Detect which cell encompasses the target text, then output its [X, Y] center coordinate. 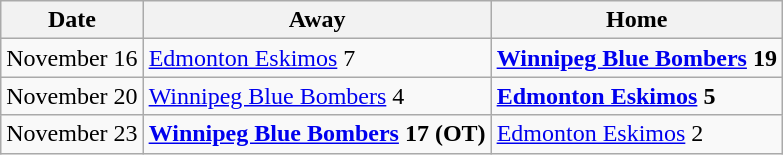
Edmonton Eskimos 7 [317, 58]
Winnipeg Blue Bombers 19 [636, 58]
Winnipeg Blue Bombers 17 (OT) [317, 134]
Edmonton Eskimos 5 [636, 96]
November 23 [72, 134]
November 20 [72, 96]
Away [317, 20]
November 16 [72, 58]
Home [636, 20]
Winnipeg Blue Bombers 4 [317, 96]
Edmonton Eskimos 2 [636, 134]
Date [72, 20]
